Search for the cell housing the specified text and yield its (X, Y) center coordinate. 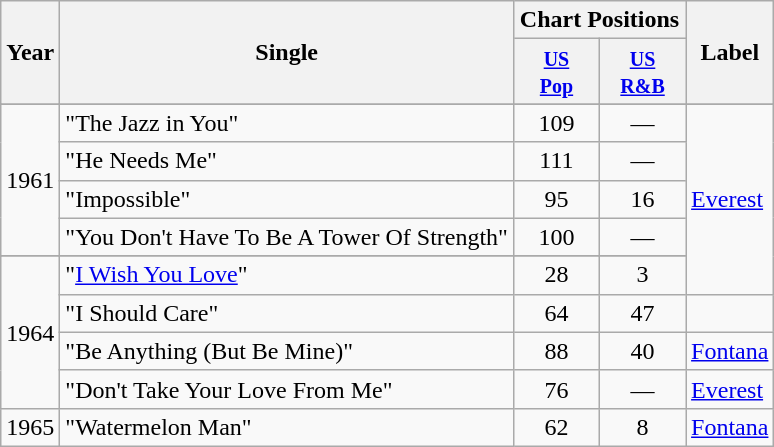
1961 (30, 180)
111 (556, 161)
3 (643, 275)
8 (643, 427)
USR&B (643, 72)
"Impossible" (287, 199)
16 (643, 199)
Year (30, 52)
"He Needs Me" (287, 161)
1964 (30, 332)
"I Wish You Love" (287, 275)
76 (556, 389)
"You Don't Have To Be A Tower Of Strength" (287, 237)
Chart Positions (599, 20)
"Watermelon Man" (287, 427)
Label (730, 52)
62 (556, 427)
100 (556, 237)
Single (287, 52)
109 (556, 123)
28 (556, 275)
40 (643, 351)
USPop (556, 72)
47 (643, 313)
95 (556, 199)
"Don't Take Your Love From Me" (287, 389)
88 (556, 351)
64 (556, 313)
"The Jazz in You" (287, 123)
1965 (30, 427)
"Be Anything (But Be Mine)" (287, 351)
"I Should Care" (287, 313)
